Extract the (X, Y) coordinate from the center of the cell holding the provided text.  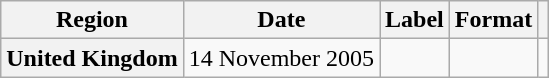
14 November 2005 (281, 58)
Region (92, 20)
Format (493, 20)
Label (415, 20)
United Kingdom (92, 58)
Date (281, 20)
